Pinpoint the cell where the given text exists, returning its [X, Y] midpoint coordinate. 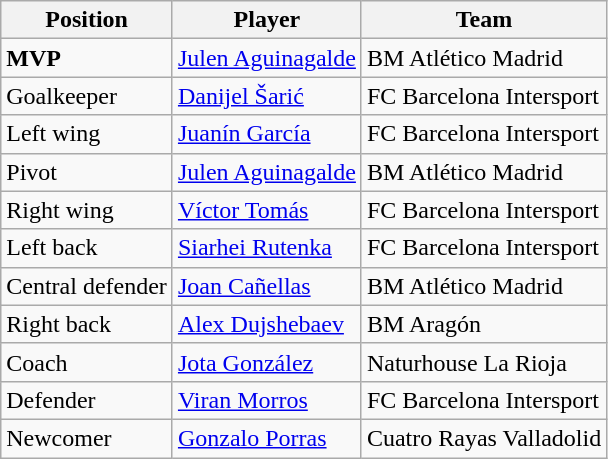
Goalkeeper [87, 96]
Viran Morros [266, 400]
BM Aragón [484, 324]
Defender [87, 400]
Right wing [87, 210]
Víctor Tomás [266, 210]
Danijel Šarić [266, 96]
Central defender [87, 286]
Siarhei Rutenka [266, 248]
Position [87, 20]
Right back [87, 324]
Pivot [87, 172]
MVP [87, 58]
Player [266, 20]
Gonzalo Porras [266, 438]
Newcomer [87, 438]
Juanín García [266, 134]
Team [484, 20]
Naturhouse La Rioja [484, 362]
Alex Dujshebaev [266, 324]
Left back [87, 248]
Cuatro Rayas Valladolid [484, 438]
Jota González [266, 362]
Coach [87, 362]
Joan Cañellas [266, 286]
Left wing [87, 134]
